Capture the cell that displays the provided text and extract its [X, Y] central coordinate. 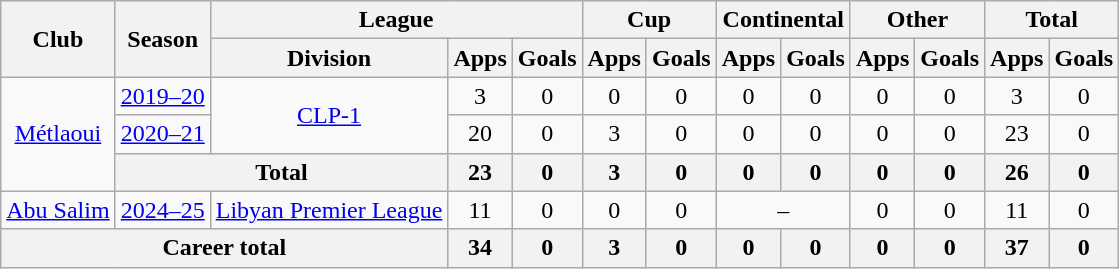
League [396, 20]
Career total [224, 248]
2024–25 [162, 210]
Continental [783, 20]
34 [480, 248]
Division [329, 58]
Season [162, 39]
37 [1017, 248]
Métlaoui [58, 134]
Other [917, 20]
26 [1017, 172]
– [783, 210]
2019–20 [162, 96]
Club [58, 39]
Cup [649, 20]
CLP-1 [329, 115]
20 [480, 134]
Libyan Premier League [329, 210]
2020–21 [162, 134]
Abu Salim [58, 210]
